From the cell containing the given text, extract its center point as (X, Y) coordinate. 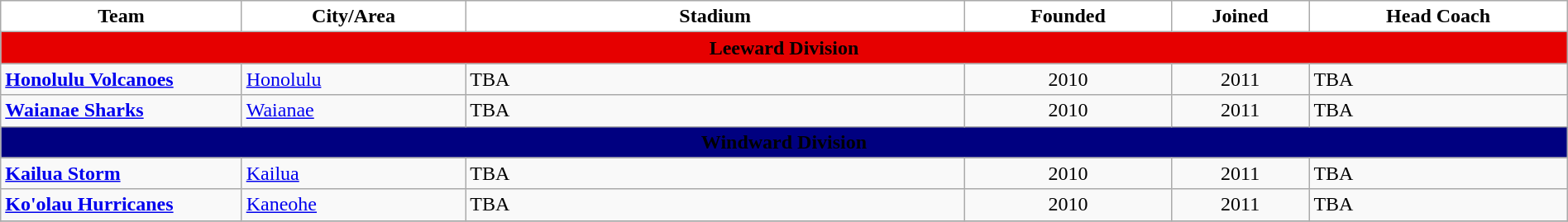
City/Area (354, 17)
Honolulu Volcanoes (121, 79)
Kaneohe (354, 205)
Windward Division (784, 142)
Honolulu (354, 79)
Stadium (715, 17)
Head Coach (1438, 17)
Leeward Division (784, 48)
Kailua Storm (121, 173)
Ko'olau Hurricanes (121, 205)
Waianae Sharks (121, 111)
Joined (1241, 17)
Waianae (354, 111)
Team (121, 17)
Kailua (354, 173)
Founded (1068, 17)
